Scan for the cell matching the given text and deliver its [X, Y] coordinate at center. 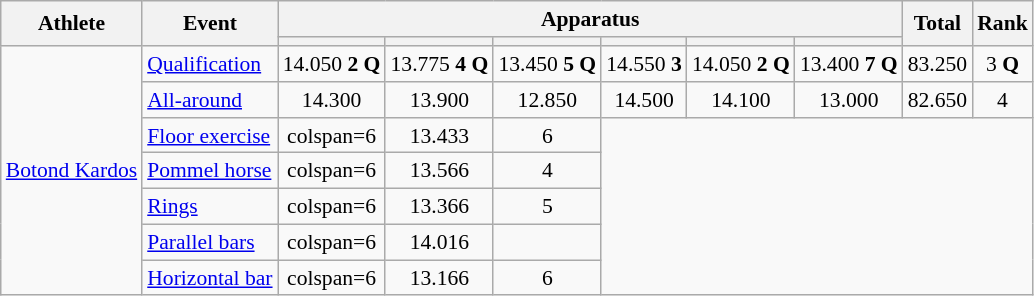
14.500 [644, 100]
Apparatus [590, 19]
Total [938, 24]
Rank [1002, 24]
Pommel horse [210, 171]
14.100 [741, 100]
Floor exercise [210, 136]
Athlete [72, 24]
Event [210, 24]
13.366 [439, 207]
Parallel bars [210, 243]
Botond Kardos [72, 170]
3 Q [1002, 64]
All-around [210, 100]
13.166 [439, 278]
13.775 4 Q [439, 64]
14.550 3 [644, 64]
13.566 [439, 171]
13.000 [849, 100]
83.250 [938, 64]
14.300 [332, 100]
12.850 [547, 100]
13.450 5 Q [547, 64]
13.900 [439, 100]
Qualification [210, 64]
5 [547, 207]
13.433 [439, 136]
Rings [210, 207]
13.400 7 Q [849, 64]
14.016 [439, 243]
Horizontal bar [210, 278]
82.650 [938, 100]
